Locate the cell with the specified text and output its (x, y) center coordinate. 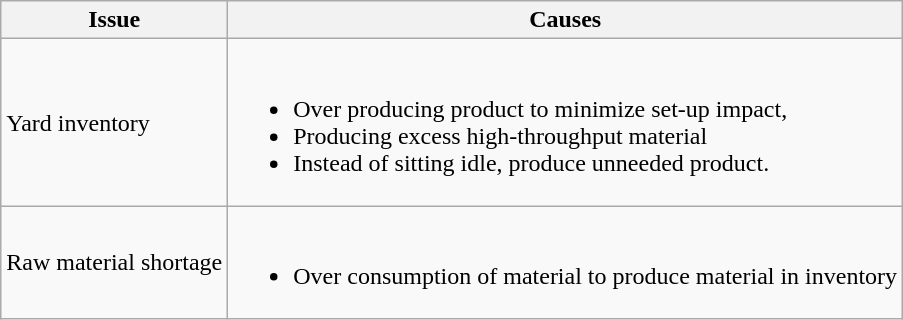
Causes (566, 20)
Yard inventory (114, 122)
Over consumption of material to produce material in inventory (566, 262)
Raw material shortage (114, 262)
Issue (114, 20)
Over producing product to minimize set-up impact,Producing excess high-throughput materialInstead of sitting idle, produce unneeded product. (566, 122)
